Detect which cell encompasses the target text, then output its [x, y] center coordinate. 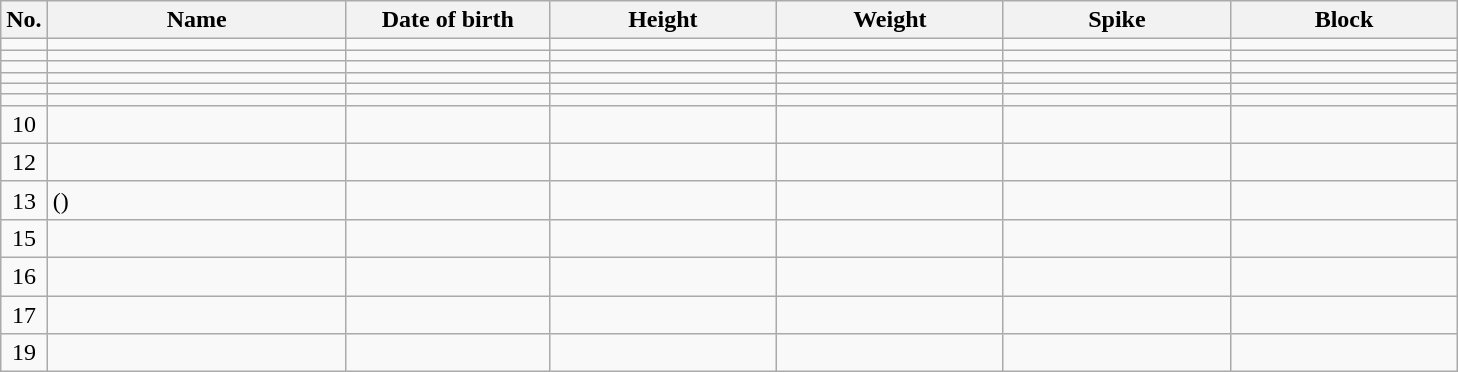
17 [24, 315]
13 [24, 200]
12 [24, 162]
No. [24, 20]
16 [24, 276]
Name [196, 20]
Height [662, 20]
Weight [890, 20]
19 [24, 353]
Spike [1116, 20]
15 [24, 238]
Date of birth [448, 20]
() [196, 200]
Block [1344, 20]
10 [24, 124]
